Capture the cell that displays the provided text and extract its (x, y) central coordinate. 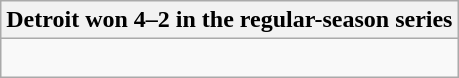
Detroit won 4–2 in the regular-season series (230, 20)
